Capture the cell that displays the provided text and extract its [X, Y] central coordinate. 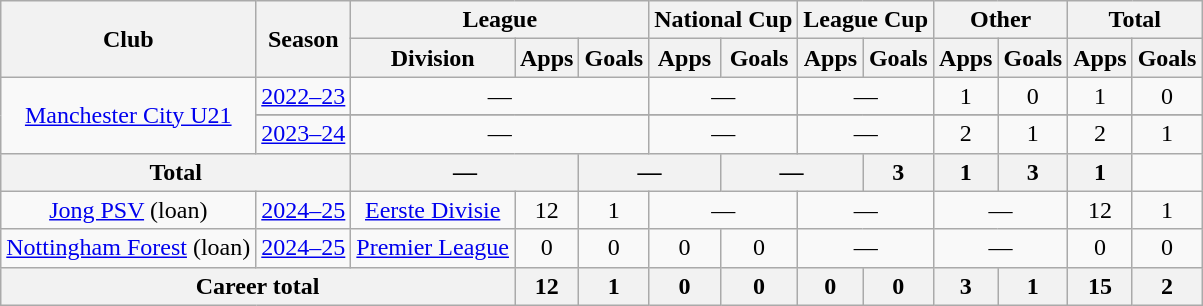
Division [433, 58]
Eerste Divisie [433, 210]
National Cup [724, 20]
Manchester City U21 [128, 115]
15 [1100, 286]
Season [304, 39]
League [500, 20]
Career total [258, 286]
Premier League [433, 248]
Club [128, 39]
Nottingham Forest (loan) [128, 248]
League Cup [866, 20]
2022–23 [304, 96]
Other [1001, 20]
2023–24 [304, 134]
Jong PSV (loan) [128, 210]
